Identify which cell holds the provided text, then report its (X, Y) central coordinate. 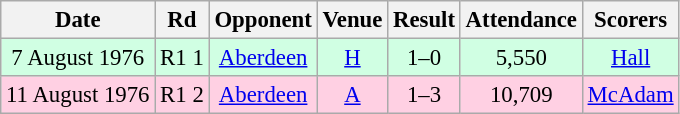
11 August 1976 (78, 95)
Scorers (630, 20)
10,709 (521, 95)
R1 2 (182, 95)
R1 1 (182, 58)
Opponent (263, 20)
1–3 (424, 95)
Attendance (521, 20)
Hall (630, 58)
Date (78, 20)
A (352, 95)
Venue (352, 20)
Result (424, 20)
McAdam (630, 95)
Rd (182, 20)
7 August 1976 (78, 58)
5,550 (521, 58)
H (352, 58)
1–0 (424, 58)
